Locate the cell with the specified text and output its [x, y] center coordinate. 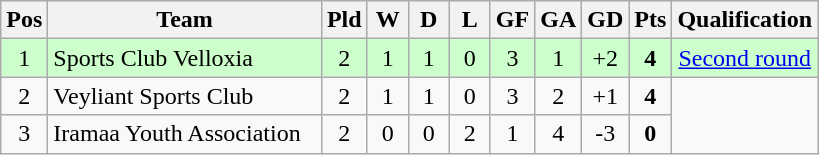
+2 [606, 58]
GF [512, 20]
Veyliant Sports Club [185, 96]
GA [558, 20]
D [428, 20]
L [470, 20]
Second round [745, 58]
Sports Club Velloxia [185, 58]
Pos [24, 20]
Pld [344, 20]
Pts [650, 20]
GD [606, 20]
Team [185, 20]
W [388, 20]
-3 [606, 134]
Qualification [745, 20]
Iramaa Youth Association [185, 134]
+1 [606, 96]
